Scan for the cell matching the given text and deliver its (x, y) coordinate at center. 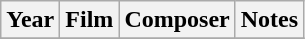
Year (30, 20)
Film (90, 20)
Composer (177, 20)
Notes (269, 20)
